Locate the cell with the specified text and output its (X, Y) center coordinate. 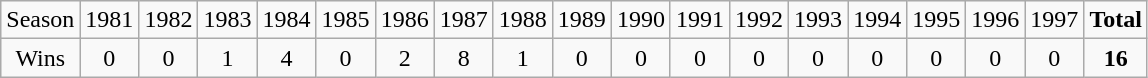
Season (40, 20)
Total (1116, 20)
1987 (464, 20)
1993 (818, 20)
1982 (168, 20)
1983 (228, 20)
1988 (522, 20)
8 (464, 58)
1989 (582, 20)
1995 (936, 20)
1992 (758, 20)
4 (286, 58)
1994 (878, 20)
1981 (110, 20)
1996 (996, 20)
1984 (286, 20)
1991 (700, 20)
1985 (346, 20)
16 (1116, 58)
1997 (1054, 20)
2 (404, 58)
Wins (40, 58)
1990 (640, 20)
1986 (404, 20)
